Search for the cell housing the specified text and yield its [X, Y] center coordinate. 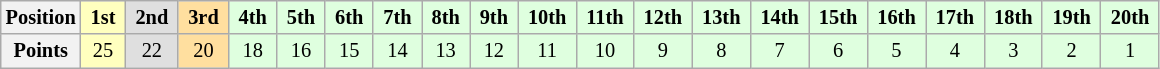
18 [253, 51]
4 [955, 51]
12th [663, 17]
5 [896, 51]
13th [721, 17]
Position [41, 17]
Points [41, 51]
3 [1013, 51]
15 [349, 51]
22 [152, 51]
14 [397, 51]
7th [397, 17]
15th [838, 17]
11 [547, 51]
16 [301, 51]
19th [1071, 17]
16th [896, 17]
25 [104, 51]
1 [1130, 51]
14th [779, 17]
8 [721, 51]
6 [838, 51]
9 [663, 51]
1st [104, 17]
20 [203, 51]
7 [779, 51]
8th [446, 17]
10th [547, 17]
20th [1130, 17]
2 [1071, 51]
10 [604, 51]
12 [494, 51]
5th [301, 17]
4th [253, 17]
9th [494, 17]
11th [604, 17]
3rd [203, 17]
2nd [152, 17]
6th [349, 17]
17th [955, 17]
13 [446, 51]
18th [1013, 17]
